Scan for the cell matching the given text and deliver its (X, Y) coordinate at center. 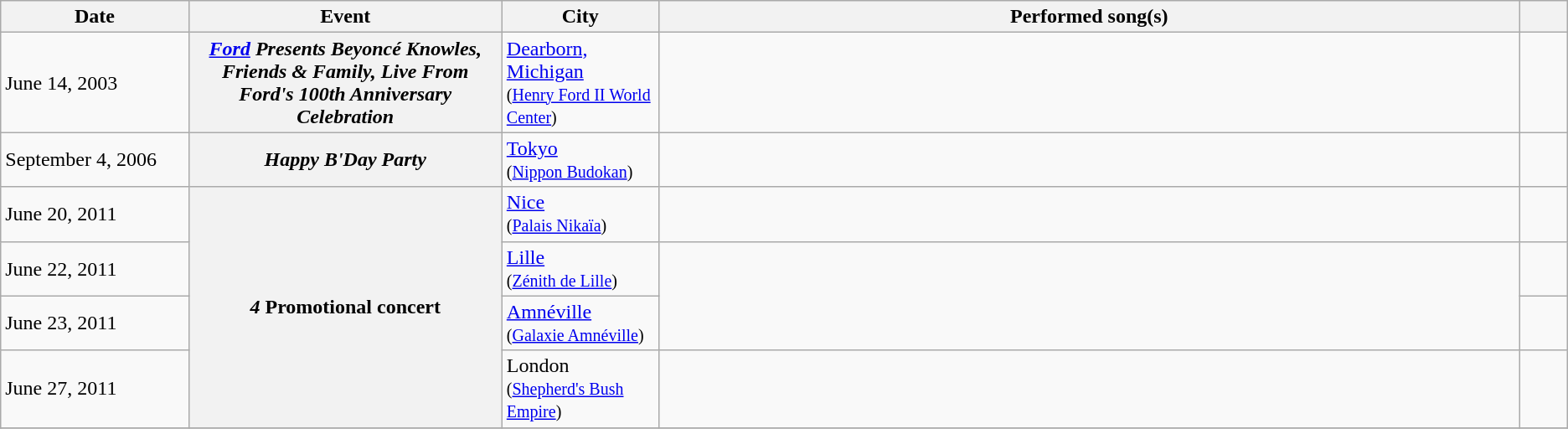
Lille(Zénith de Lille) (580, 268)
June 20, 2011 (95, 214)
Nice(Palais Nikaïa) (580, 214)
September 4, 2006 (95, 159)
June 14, 2003 (95, 82)
Happy B'Day Party (345, 159)
Amnéville(Galaxie Amnéville) (580, 323)
City (580, 17)
June 27, 2011 (95, 389)
Event (345, 17)
Dearborn, Michigan(Henry Ford II World Center) (580, 82)
London(Shepherd's Bush Empire) (580, 389)
June 22, 2011 (95, 268)
4 Promotional concert (345, 307)
Performed song(s) (1089, 17)
Date (95, 17)
June 23, 2011 (95, 323)
Ford Presents Beyoncé Knowles, Friends & Family, Live From Ford's 100th Anniversary Celebration (345, 82)
Tokyo(Nippon Budokan) (580, 159)
